Locate the cell with the specified text and output its [x, y] center coordinate. 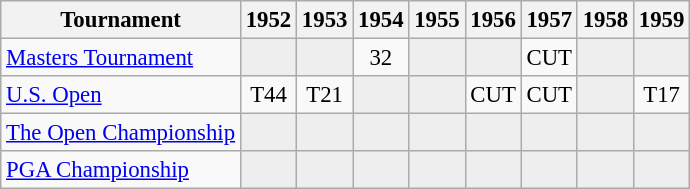
1957 [549, 20]
U.S. Open [121, 95]
1958 [605, 20]
32 [381, 58]
T21 [325, 95]
Masters Tournament [121, 58]
1954 [381, 20]
1953 [325, 20]
PGA Championship [121, 170]
1959 [661, 20]
Tournament [121, 20]
1955 [437, 20]
1956 [493, 20]
The Open Championship [121, 133]
1952 [268, 20]
T17 [661, 95]
T44 [268, 95]
